Find where the given text appears and provide that cell's center as [x, y] coordinate. 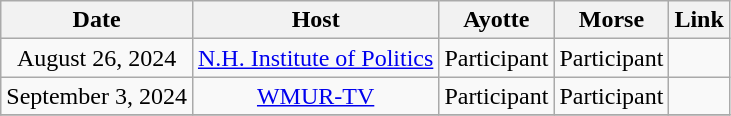
WMUR-TV [315, 96]
Date [97, 20]
Link [699, 20]
Morse [612, 20]
September 3, 2024 [97, 96]
N.H. Institute of Politics [315, 58]
August 26, 2024 [97, 58]
Ayotte [496, 20]
Host [315, 20]
